Extract the (X, Y) coordinate from the center of the cell holding the provided text.  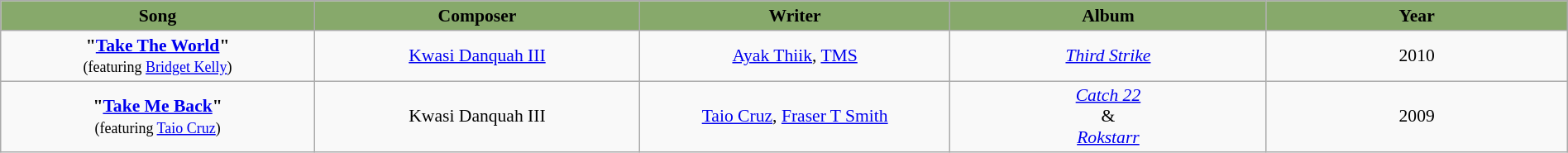
Year (1417, 16)
Ayak Thiik, TMS (794, 55)
Third Strike (1108, 55)
2009 (1417, 117)
"Take Me Back" (featuring Taio Cruz) (158, 117)
Album (1108, 16)
Taio Cruz, Fraser T Smith (794, 117)
2010 (1417, 55)
Writer (794, 16)
Catch 22 & Rokstarr (1108, 117)
"Take The World" (featuring Bridget Kelly) (158, 55)
Song (158, 16)
Composer (476, 16)
